Return the (X, Y) coordinate for the center point of the cell that contains the specified text.  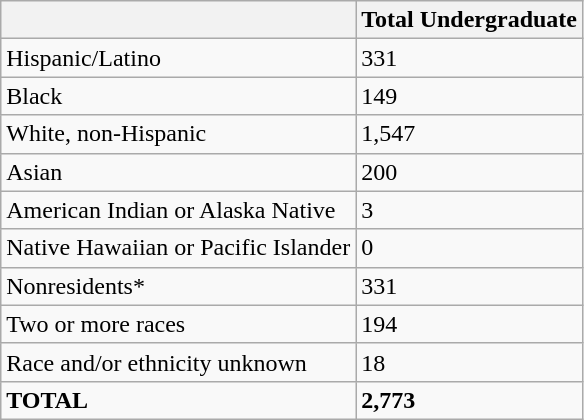
2,773 (470, 400)
American Indian or Alaska Native (178, 210)
Two or more races (178, 324)
0 (470, 248)
Total Undergraduate (470, 20)
1,547 (470, 134)
18 (470, 362)
Black (178, 96)
Asian (178, 172)
200 (470, 172)
Nonresidents* (178, 286)
White, non-Hispanic (178, 134)
Race and/or ethnicity unknown (178, 362)
TOTAL (178, 400)
Hispanic/Latino (178, 58)
149 (470, 96)
194 (470, 324)
3 (470, 210)
Native Hawaiian or Pacific Islander (178, 248)
